Identify which cell holds the provided text, then report its [X, Y] central coordinate. 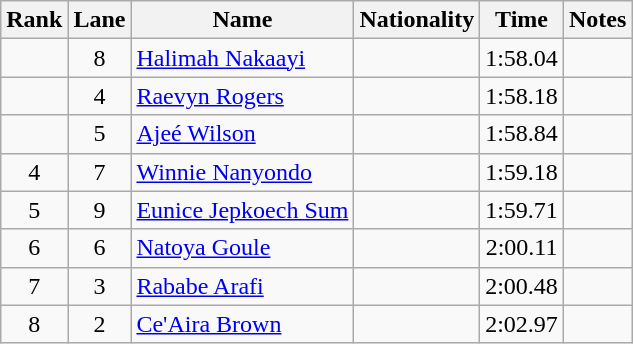
9 [100, 210]
1:58.84 [522, 134]
Winnie Nanyondo [242, 172]
Lane [100, 20]
1:58.04 [522, 58]
Eunice Jepkoech Sum [242, 210]
Raevyn Rogers [242, 96]
2 [100, 324]
Ce'Aira Brown [242, 324]
1:58.18 [522, 96]
2:00.11 [522, 248]
3 [100, 286]
Name [242, 20]
Ajeé Wilson [242, 134]
2:02.97 [522, 324]
Nationality [417, 20]
Rank [34, 20]
1:59.18 [522, 172]
2:00.48 [522, 286]
Notes [597, 20]
Halimah Nakaayi [242, 58]
1:59.71 [522, 210]
Rababe Arafi [242, 286]
Natoya Goule [242, 248]
Time [522, 20]
